Locate the cell with the specified text and output its [X, Y] center coordinate. 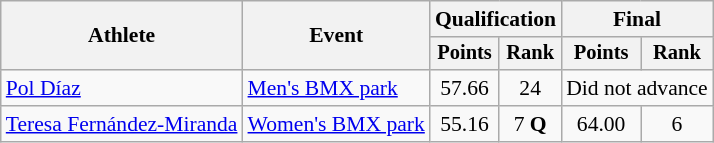
24 [530, 88]
Qualification [496, 19]
64.00 [601, 124]
57.66 [464, 88]
Men's BMX park [336, 88]
Did not advance [637, 88]
Athlete [122, 36]
Final [637, 19]
6 [677, 124]
55.16 [464, 124]
Teresa Fernández-Miranda [122, 124]
Women's BMX park [336, 124]
7 Q [530, 124]
Pol Díaz [122, 88]
Event [336, 36]
